Locate the cell with the specified text and output its [x, y] center coordinate. 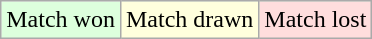
Match lost [316, 20]
Match drawn [189, 20]
Match won [61, 20]
